Return [X, Y] of the center of cell containing provided text 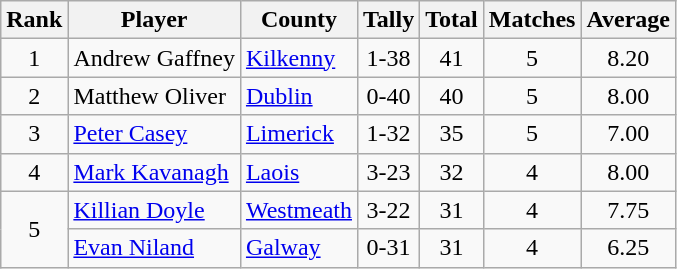
Killian Doyle [154, 210]
0-31 [389, 248]
Player [154, 20]
County [298, 20]
0-40 [389, 96]
Laois [298, 172]
Evan Niland [154, 248]
1-38 [389, 58]
Galway [298, 248]
1 [34, 58]
Westmeath [298, 210]
7.75 [628, 210]
Mark Kavanagh [154, 172]
40 [452, 96]
Total [452, 20]
Andrew Gaffney [154, 58]
7.00 [628, 134]
8.20 [628, 58]
35 [452, 134]
Kilkenny [298, 58]
3-22 [389, 210]
Average [628, 20]
Matthew Oliver [154, 96]
Rank [34, 20]
Matches [532, 20]
3 [34, 134]
2 [34, 96]
3-23 [389, 172]
Limerick [298, 134]
Dublin [298, 96]
1-32 [389, 134]
6.25 [628, 248]
Peter Casey [154, 134]
Tally [389, 20]
32 [452, 172]
41 [452, 58]
